Detect which cell encompasses the target text, then output its [x, y] center coordinate. 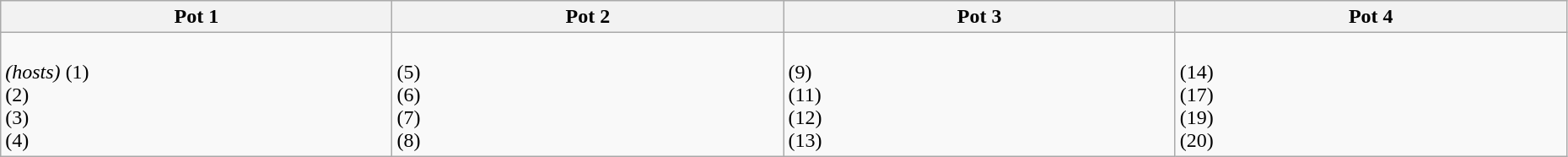
(5) (6) (7) (8) [588, 95]
(14) (17) (19) (20) [1371, 95]
(9) (11) (12) (13) [979, 95]
Pot 3 [979, 17]
Pot 4 [1371, 17]
(hosts) (1) (2) (3) (4) [197, 95]
Pot 2 [588, 17]
Pot 1 [197, 17]
